Scan for the cell matching the given text and deliver its [X, Y] coordinate at center. 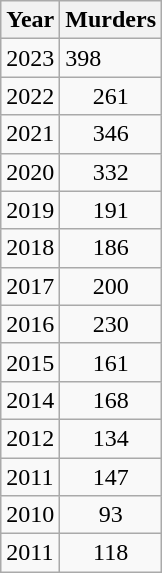
2021 [30, 134]
346 [111, 134]
2020 [30, 172]
2012 [30, 438]
191 [111, 210]
2022 [30, 96]
2014 [30, 400]
186 [111, 248]
2015 [30, 362]
161 [111, 362]
2010 [30, 515]
Murders [111, 20]
2019 [30, 210]
2023 [30, 58]
2018 [30, 248]
230 [111, 324]
147 [111, 477]
200 [111, 286]
332 [111, 172]
93 [111, 515]
2016 [30, 324]
168 [111, 400]
134 [111, 438]
261 [111, 96]
2017 [30, 286]
Year [30, 20]
398 [111, 58]
118 [111, 553]
